Pinpoint the cell where the given text exists, returning its (x, y) midpoint coordinate. 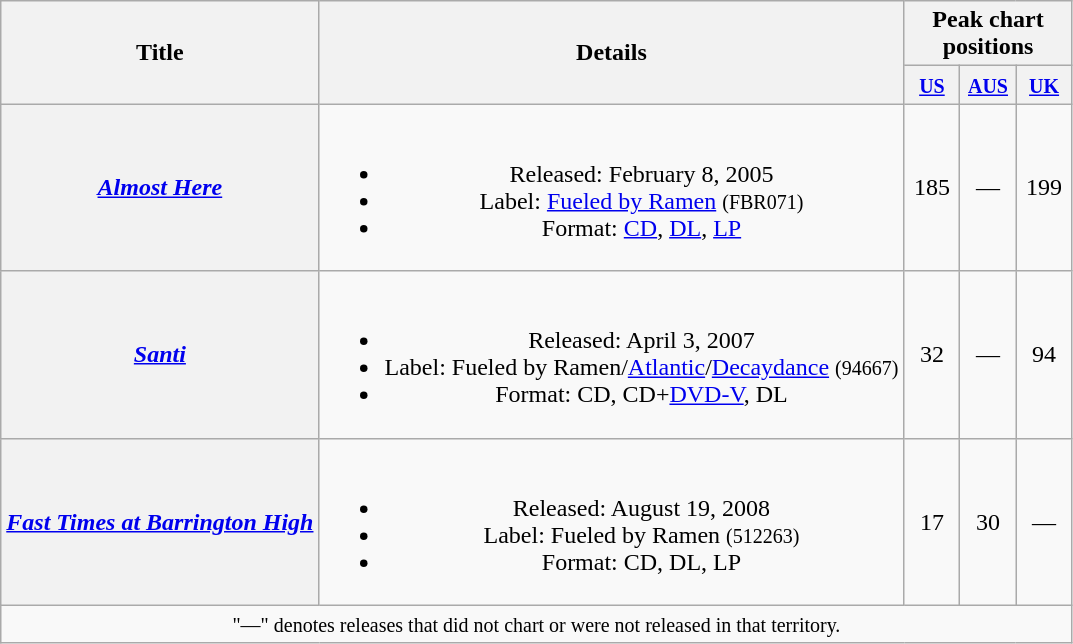
"—" denotes releases that did not chart or were not released in that territory. (536, 624)
Released: April 3, 2007Label: Fueled by Ramen/Atlantic/Decaydance (94667)Format: CD, CD+DVD-V, DL (612, 354)
30 (988, 522)
Peak chart positions (988, 34)
Released: February 8, 2005Label: Fueled by Ramen (FBR071)Format: CD, DL, LP (612, 188)
17 (932, 522)
Details (612, 52)
Released: August 19, 2008Label: Fueled by Ramen (512263)Format: CD, DL, LP (612, 522)
199 (1044, 188)
Title (160, 52)
US (932, 85)
UK (1044, 85)
AUS (988, 85)
94 (1044, 354)
32 (932, 354)
185 (932, 188)
Santi (160, 354)
Almost Here (160, 188)
Fast Times at Barrington High (160, 522)
